Search for the cell housing the specified text and yield its [X, Y] center coordinate. 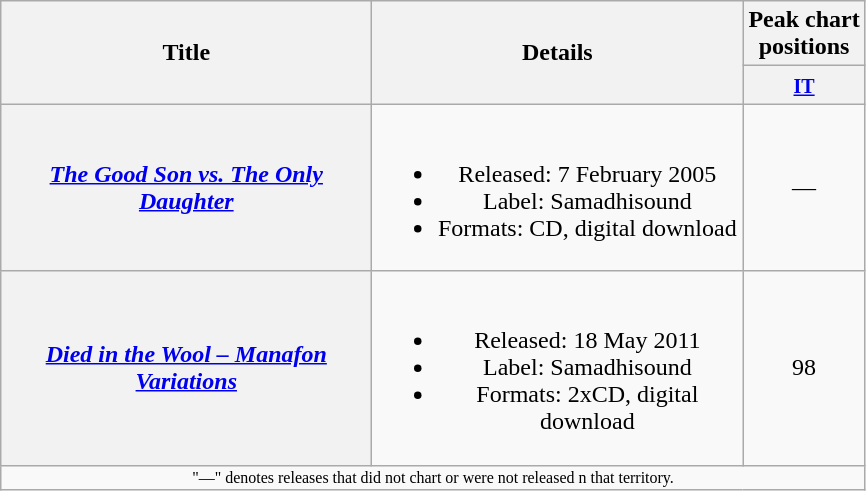
Title [186, 52]
Released: 7 February 2005Label: SamadhisoundFormats: CD, digital download [558, 188]
Peak chartpositions [804, 34]
Died in the Wool – Manafon Variations [186, 368]
The Good Son vs. The Only Daughter [186, 188]
Released: 18 May 2011Label: SamadhisoundFormats: 2xCD, digital download [558, 368]
— [804, 188]
Details [558, 52]
IT [804, 85]
98 [804, 368]
"—" denotes releases that did not chart or were not released n that territory. [433, 477]
